Scan for the cell matching the given text and deliver its [x, y] coordinate at center. 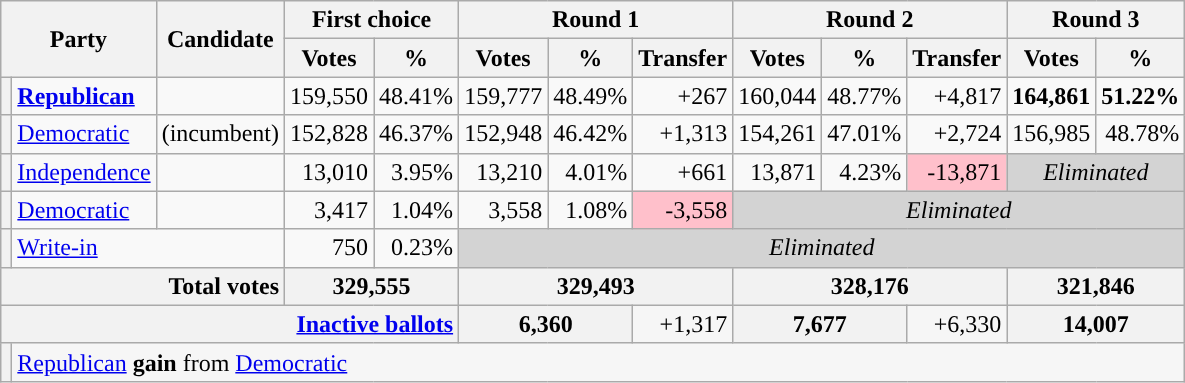
46.42% [590, 134]
48.49% [590, 96]
13,010 [330, 172]
48.77% [864, 96]
Republican gain from Democratic [598, 362]
328,176 [870, 286]
329,555 [372, 286]
152,828 [330, 134]
47.01% [864, 134]
321,846 [1096, 286]
+2,724 [957, 134]
4.01% [590, 172]
14,007 [1096, 324]
Total votes [143, 286]
-13,871 [957, 172]
Inactive ballots [230, 324]
+4,817 [957, 96]
Write-in [148, 248]
1.04% [416, 210]
750 [330, 248]
152,948 [504, 134]
13,210 [504, 172]
+6,330 [957, 324]
+1,317 [683, 324]
Independence [84, 172]
Round 1 [596, 20]
Party [78, 39]
48.41% [416, 96]
+267 [683, 96]
156,985 [1052, 134]
Republican [84, 96]
4.23% [864, 172]
13,871 [778, 172]
Candidate [220, 39]
154,261 [778, 134]
3,558 [504, 210]
First choice [372, 20]
329,493 [596, 286]
160,044 [778, 96]
0.23% [416, 248]
(incumbent) [220, 134]
+661 [683, 172]
164,861 [1052, 96]
Round 2 [870, 20]
+1,313 [683, 134]
48.78% [1140, 134]
Round 3 [1096, 20]
46.37% [416, 134]
3,417 [330, 210]
159,777 [504, 96]
-3,558 [683, 210]
1.08% [590, 210]
6,360 [546, 324]
51.22% [1140, 96]
159,550 [330, 96]
3.95% [416, 172]
7,677 [820, 324]
